Return (x, y) of the center of cell containing provided text 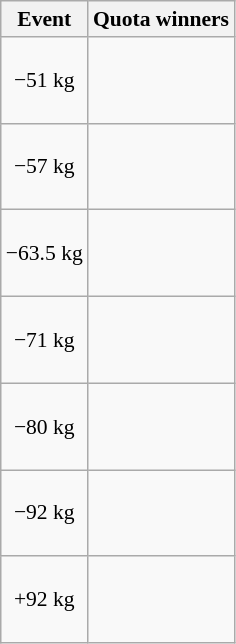
−63.5 kg (44, 254)
−80 kg (44, 426)
−92 kg (44, 514)
−71 kg (44, 340)
Event (44, 19)
Quota winners (161, 19)
−57 kg (44, 166)
−51 kg (44, 80)
+92 kg (44, 600)
